Pinpoint the cell where the given text exists, returning its (X, Y) midpoint coordinate. 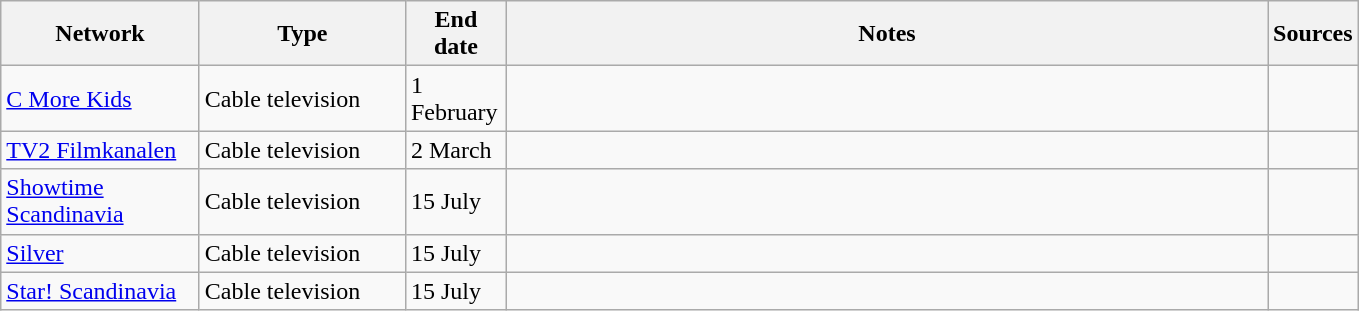
TV2 Filmkanalen (100, 150)
2 March (456, 150)
Network (100, 34)
Showtime Scandinavia (100, 202)
Silver (100, 253)
1 February (456, 98)
C More Kids (100, 98)
Notes (886, 34)
Type (302, 34)
Sources (1314, 34)
End date (456, 34)
Star! Scandinavia (100, 291)
